Provide the [x, y] coordinate of the cell's center where the given text is located.  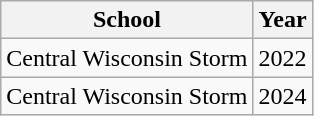
2022 [282, 58]
Year [282, 20]
School [127, 20]
2024 [282, 96]
